Detect which cell encompasses the target text, then output its [x, y] center coordinate. 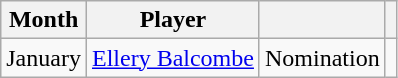
Ellery Balcombe [172, 58]
Month [44, 20]
Player [172, 20]
January [44, 58]
Nomination [322, 58]
